Identify which cell holds the provided text, then report its (x, y) central coordinate. 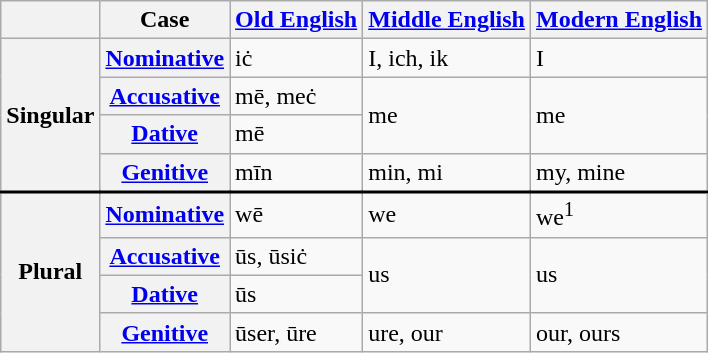
ūs (296, 294)
Case (165, 20)
I, ich, ik (447, 58)
Modern English (618, 20)
iċ (296, 58)
Plural (50, 272)
ūs, ūsiċ (296, 256)
we (447, 214)
min, mi (447, 172)
mē (296, 134)
ūser, ūre (296, 332)
Old English (296, 20)
I (618, 58)
my, mine (618, 172)
mē, meċ (296, 96)
ure, our (447, 332)
Middle English (447, 20)
wē (296, 214)
mīn (296, 172)
our, ours (618, 332)
Singular (50, 116)
we1 (618, 214)
